Determine the (x, y) coordinate at the center of the cell enclosing the given text.  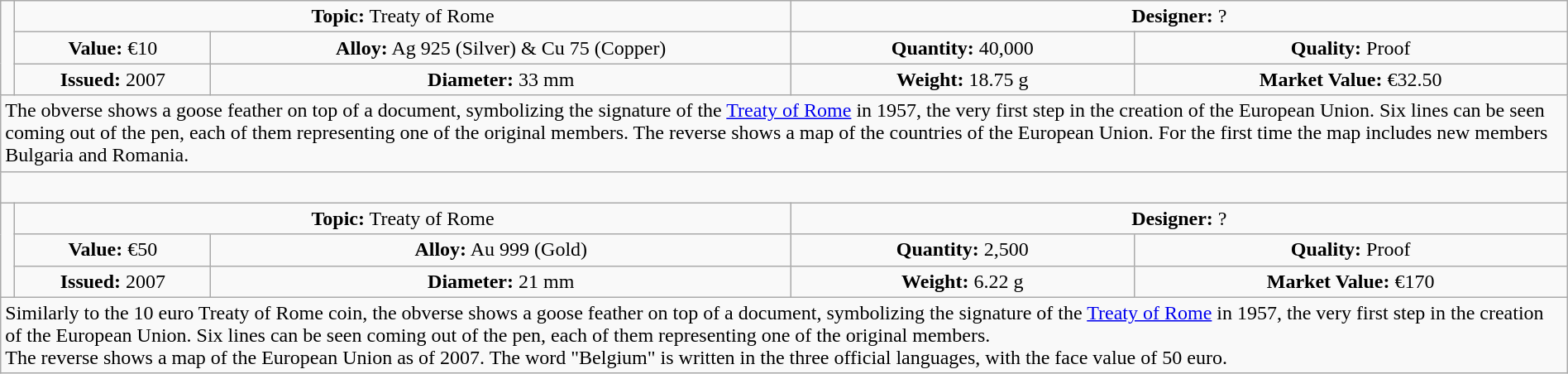
Alloy: Au 999 (Gold) (501, 250)
Diameter: 21 mm (501, 281)
Market Value: €170 (1350, 281)
Quantity: 2,500 (963, 250)
Weight: 18.75 g (963, 79)
Diameter: 33 mm (501, 79)
Value: €10 (112, 48)
Market Value: €32.50 (1350, 79)
Weight: 6.22 g (963, 281)
Value: €50 (112, 250)
Quantity: 40,000 (963, 48)
Alloy: Ag 925 (Silver) & Cu 75 (Copper) (501, 48)
